Find where the given text appears and provide that cell's center as (x, y) coordinate. 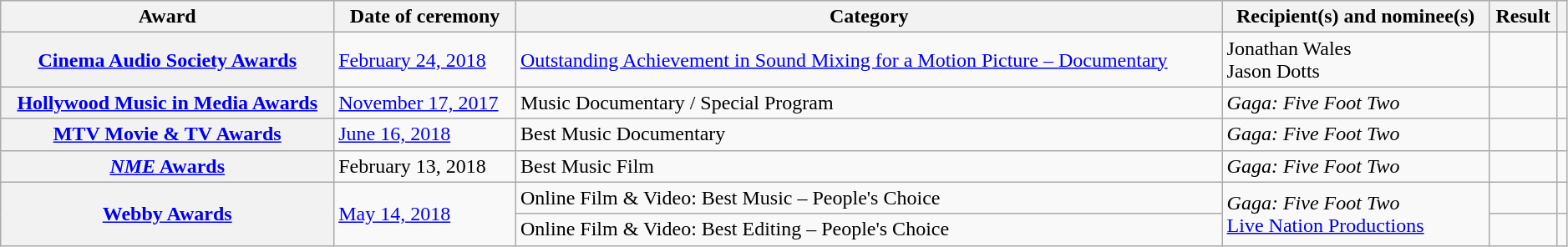
Webby Awards (167, 214)
Music Documentary / Special Program (869, 103)
Best Music Documentary (869, 134)
June 16, 2018 (425, 134)
February 13, 2018 (425, 166)
Award (167, 17)
May 14, 2018 (425, 214)
MTV Movie & TV Awards (167, 134)
Hollywood Music in Media Awards (167, 103)
Cinema Audio Society Awards (167, 60)
Result (1523, 17)
Online Film & Video: Best Editing – People's Choice (869, 229)
February 24, 2018 (425, 60)
Jonathan WalesJason Dotts (1355, 60)
Online Film & Video: Best Music – People's Choice (869, 198)
Recipient(s) and nominee(s) (1355, 17)
November 17, 2017 (425, 103)
Gaga: Five Foot TwoLive Nation Productions (1355, 214)
NME Awards (167, 166)
Category (869, 17)
Date of ceremony (425, 17)
Best Music Film (869, 166)
Outstanding Achievement in Sound Mixing for a Motion Picture – Documentary (869, 60)
